Search for the cell housing the specified text and yield its [x, y] center coordinate. 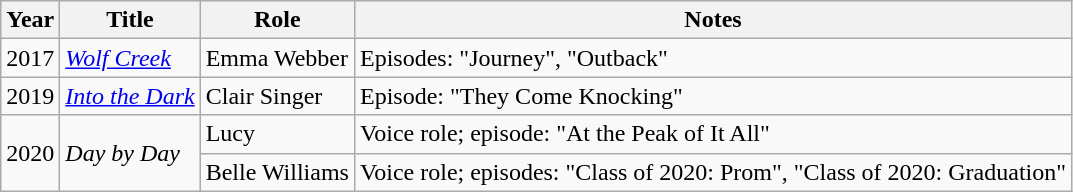
Voice role; episodes: "Class of 2020: Prom", "Class of 2020: Graduation" [712, 172]
Episode: "They Come Knocking" [712, 96]
Into the Dark [130, 96]
Day by Day [130, 153]
2017 [30, 58]
Lucy [277, 134]
Notes [712, 20]
2019 [30, 96]
Belle Williams [277, 172]
Role [277, 20]
Episodes: "Journey", "Outback" [712, 58]
Wolf Creek [130, 58]
Clair Singer [277, 96]
Voice role; episode: "At the Peak of It All" [712, 134]
Year [30, 20]
2020 [30, 153]
Title [130, 20]
Emma Webber [277, 58]
